From the cell containing the given text, extract its center point as (x, y) coordinate. 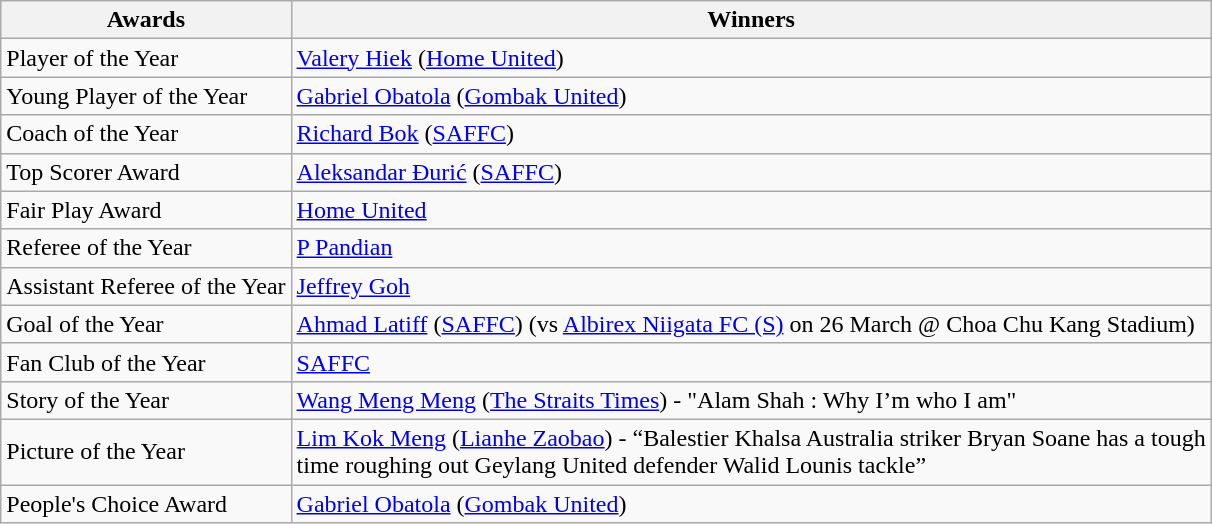
P Pandian (751, 248)
Coach of the Year (146, 134)
Top Scorer Award (146, 172)
Story of the Year (146, 400)
Awards (146, 20)
Wang Meng Meng (The Straits Times) - "Alam Shah : Why I’m who I am" (751, 400)
Goal of the Year (146, 324)
Picture of the Year (146, 452)
Young Player of the Year (146, 96)
Home United (751, 210)
Valery Hiek (Home United) (751, 58)
Fan Club of the Year (146, 362)
Ahmad Latiff (SAFFC) (vs Albirex Niigata FC (S) on 26 March @ Choa Chu Kang Stadium) (751, 324)
Jeffrey Goh (751, 286)
People's Choice Award (146, 503)
Richard Bok (SAFFC) (751, 134)
SAFFC (751, 362)
Referee of the Year (146, 248)
Fair Play Award (146, 210)
Assistant Referee of the Year (146, 286)
Winners (751, 20)
Aleksandar Đurić (SAFFC) (751, 172)
Player of the Year (146, 58)
